Pinpoint the cell where the given text exists, returning its (x, y) midpoint coordinate. 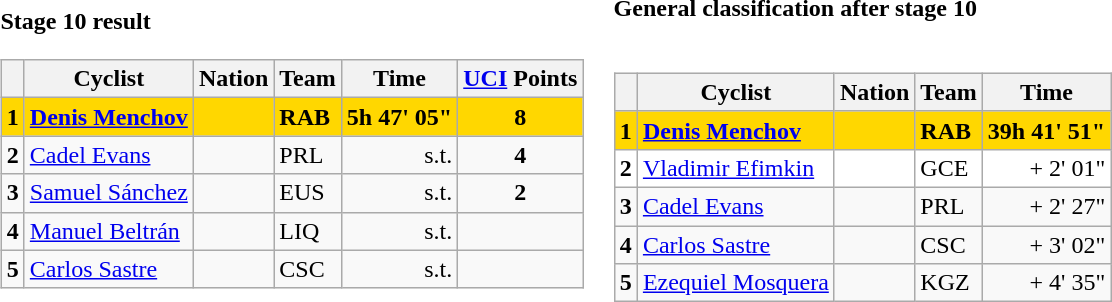
+ 2' 01" (1046, 168)
8 (520, 117)
LIQ (308, 231)
39h 41' 51" (1046, 130)
+ 2' 27" (1046, 206)
+ 3' 02" (1046, 245)
5h 47' 05" (399, 117)
EUS (308, 193)
+ 4' 35" (1046, 283)
Vladimir Efimkin (736, 168)
KGZ (949, 283)
UCI Points (520, 79)
Manuel Beltrán (108, 231)
GCE (949, 168)
Samuel Sánchez (108, 193)
Ezequiel Mosquera (736, 283)
